Locate the cell with the specified text and output its (X, Y) center coordinate. 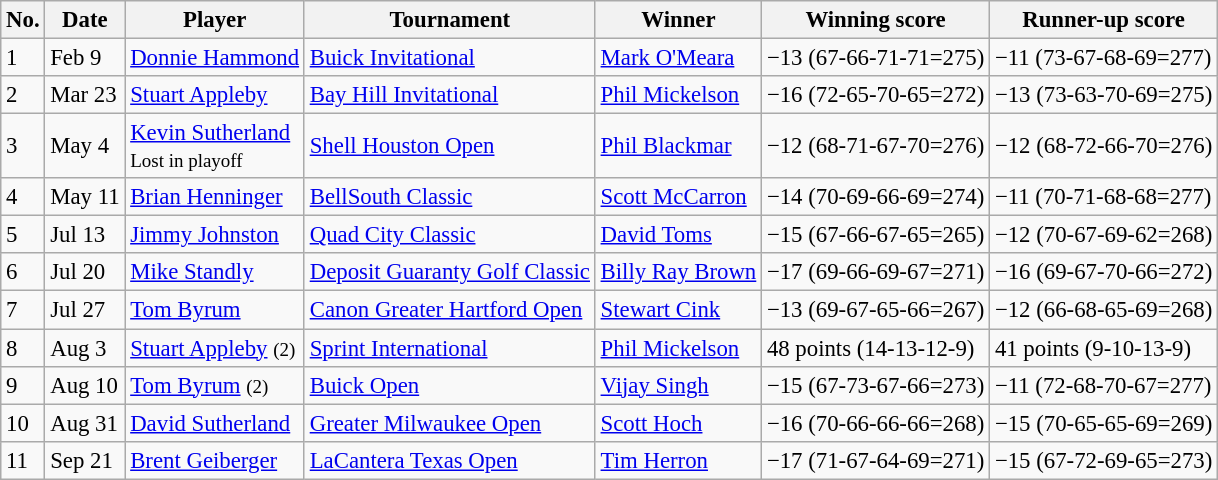
Stewart Cink (678, 310)
May 11 (85, 197)
David Toms (678, 235)
6 (23, 273)
Donnie Hammond (215, 58)
Stuart Appleby (2) (215, 348)
−12 (68-72-66-70=276) (1104, 146)
Aug 31 (85, 423)
Mar 23 (85, 95)
Sep 21 (85, 460)
Winning score (876, 20)
−12 (68-71-67-70=276) (876, 146)
1 (23, 58)
−13 (69-67-65-66=267) (876, 310)
−13 (67-66-71-71=275) (876, 58)
Jul 13 (85, 235)
−16 (70-66-66-66=268) (876, 423)
Mike Standly (215, 273)
Deposit Guaranty Golf Classic (450, 273)
3 (23, 146)
Jul 27 (85, 310)
David Sutherland (215, 423)
Bay Hill Invitational (450, 95)
48 points (14-13-12-9) (876, 348)
9 (23, 385)
Tim Herron (678, 460)
No. (23, 20)
Greater Milwaukee Open (450, 423)
−12 (66-68-65-69=268) (1104, 310)
−15 (67-73-67-66=273) (876, 385)
−17 (71-67-64-69=271) (876, 460)
10 (23, 423)
Buick Invitational (450, 58)
−15 (67-66-67-65=265) (876, 235)
Brian Henninger (215, 197)
Phil Blackmar (678, 146)
BellSouth Classic (450, 197)
41 points (9-10-13-9) (1104, 348)
Tom Byrum (215, 310)
Runner-up score (1104, 20)
May 4 (85, 146)
−15 (67-72-69-65=273) (1104, 460)
Mark O'Meara (678, 58)
4 (23, 197)
−15 (70-65-65-69=269) (1104, 423)
5 (23, 235)
11 (23, 460)
−11 (72-68-70-67=277) (1104, 385)
Stuart Appleby (215, 95)
LaCantera Texas Open (450, 460)
Tom Byrum (2) (215, 385)
Jul 20 (85, 273)
Quad City Classic (450, 235)
Jimmy Johnston (215, 235)
−14 (70-69-66-69=274) (876, 197)
Aug 10 (85, 385)
−11 (73-67-68-69=277) (1104, 58)
Canon Greater Hartford Open (450, 310)
−13 (73-63-70-69=275) (1104, 95)
Scott Hoch (678, 423)
Brent Geiberger (215, 460)
−16 (69-67-70-66=272) (1104, 273)
−12 (70-67-69-62=268) (1104, 235)
Kevin SutherlandLost in playoff (215, 146)
−17 (69-66-69-67=271) (876, 273)
Scott McCarron (678, 197)
Player (215, 20)
Buick Open (450, 385)
Aug 3 (85, 348)
7 (23, 310)
Sprint International (450, 348)
Date (85, 20)
Billy Ray Brown (678, 273)
Shell Houston Open (450, 146)
Vijay Singh (678, 385)
−16 (72-65-70-65=272) (876, 95)
Feb 9 (85, 58)
2 (23, 95)
−11 (70-71-68-68=277) (1104, 197)
Tournament (450, 20)
8 (23, 348)
Winner (678, 20)
